Find where the given text appears and provide that cell's center as (X, Y) coordinate. 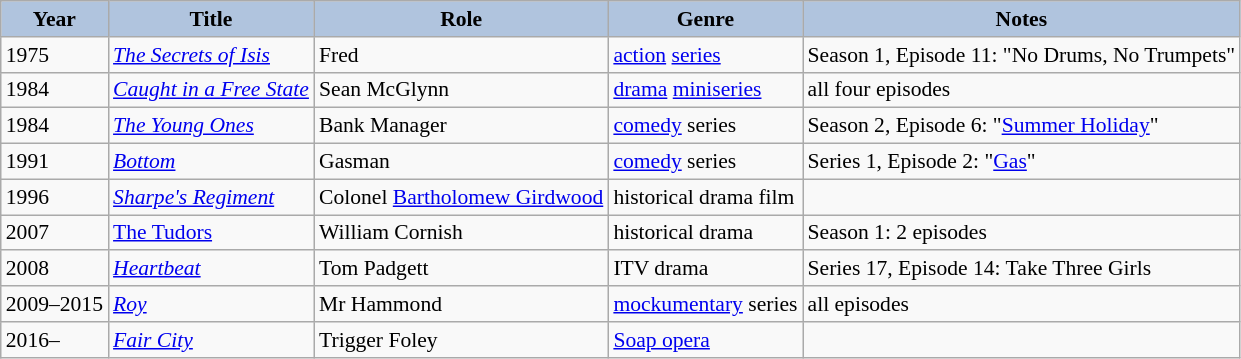
Tom Padgett (461, 269)
Notes (1021, 19)
2008 (54, 269)
Fair City (211, 340)
Sharpe's Regiment (211, 197)
all episodes (1021, 304)
drama miniseries (705, 90)
Gasman (461, 162)
1991 (54, 162)
Trigger Foley (461, 340)
2009–2015 (54, 304)
The Secrets of Isis (211, 55)
mockumentary series (705, 304)
William Cornish (461, 233)
Role (461, 19)
Soap opera (705, 340)
Season 2, Episode 6: "Summer Holiday" (1021, 126)
Year (54, 19)
Heartbeat (211, 269)
Roy (211, 304)
Bottom (211, 162)
historical drama film (705, 197)
The Tudors (211, 233)
Fred (461, 55)
The Young Ones (211, 126)
historical drama (705, 233)
Title (211, 19)
action series (705, 55)
1996 (54, 197)
Season 1, Episode 11: "No Drums, No Trumpets" (1021, 55)
Series 1, Episode 2: "Gas" (1021, 162)
Season 1: 2 episodes (1021, 233)
Bank Manager (461, 126)
Series 17, Episode 14: Take Three Girls (1021, 269)
2007 (54, 233)
Caught in a Free State (211, 90)
1975 (54, 55)
Colonel Bartholomew Girdwood (461, 197)
all four episodes (1021, 90)
ITV drama (705, 269)
Mr Hammond (461, 304)
Genre (705, 19)
2016– (54, 340)
Sean McGlynn (461, 90)
